Detect which cell encompasses the target text, then output its [X, Y] center coordinate. 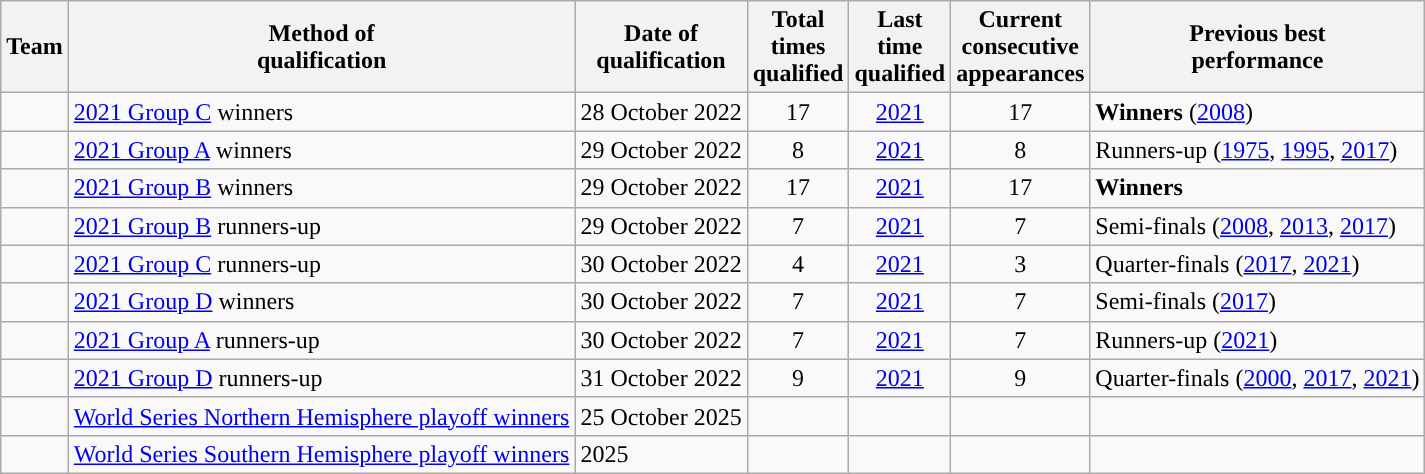
Quarter-finals (2017, 2021) [1258, 264]
Semi-finals (2017) [1258, 302]
Semi-finals (2008, 2013, 2017) [1258, 226]
2021 Group D winners [322, 302]
2021 Group A winners [322, 150]
Team [35, 47]
Quarter-finals (2000, 2017, 2021) [1258, 378]
2021 Group D runners-up [322, 378]
World Series Northern Hemisphere playoff winners [322, 416]
25 October 2025 [661, 416]
Previous bestperformance [1258, 47]
2021 Group B winners [322, 188]
Winners [1258, 188]
2021 Group C winners [322, 112]
2021 Group C runners-up [322, 264]
2025 [661, 454]
World Series Southern Hemisphere playoff winners [322, 454]
Runners-up (2021) [1258, 340]
31 October 2022 [661, 378]
28 October 2022 [661, 112]
Totaltimesqualified [798, 47]
3 [1020, 264]
Method ofqualification [322, 47]
Winners (2008) [1258, 112]
Lasttimequalified [900, 47]
2021 Group A runners-up [322, 340]
Runners-up (1975, 1995, 2017) [1258, 150]
Date ofqualification [661, 47]
2021 Group B runners-up [322, 226]
4 [798, 264]
Currentconsecutiveappearances [1020, 47]
